Provide the (x, y) coordinate of the cell's center where the given text is located.  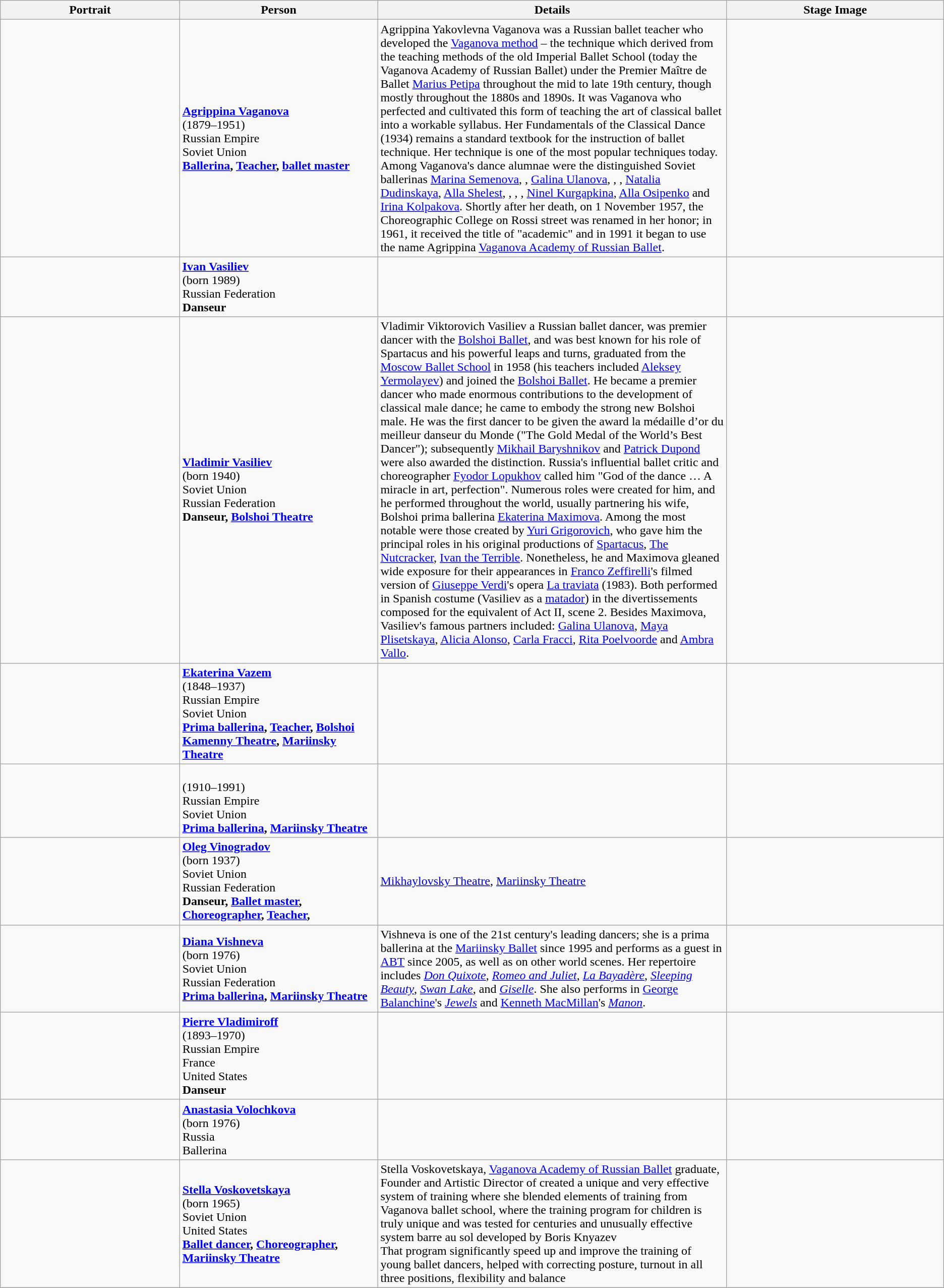
Portrait (90, 10)
Vladimir Vasiliev(born 1940) Soviet Union Russian FederationDanseur, Bolshoi Theatre (278, 490)
Details (552, 10)
Anastasia Volochkova (born 1976)RussiaBallerina (278, 1129)
Ivan Vasiliev (born 1989) Russian FederationDanseur (278, 287)
Agrippina Vaganova(1879–1951)Russian EmpireSoviet UnionBallerina, Teacher, ballet master (278, 138)
Stage Image (835, 10)
Person (278, 10)
Pierre Vladimiroff (1893–1970)Russian EmpireFranceUnited StatesDanseur (278, 1055)
Diana Vishneva(born 1976)Soviet UnionRussian FederationPrima ballerina, Mariinsky Theatre (278, 969)
(1910–1991)Russian Empire Soviet UnionPrima ballerina, Mariinsky Theatre (278, 801)
Ekaterina Vazem(1848–1937)Russian Empire Soviet UnionPrima ballerina, Teacher, Bolshoi Kamenny Theatre, Mariinsky Theatre (278, 713)
Mikhaylovsky Theatre, Mariinsky Theatre (552, 881)
Stella Voskovetskaya(born 1965)Soviet UnionUnited StatesBallet dancer, Choreographer, Mariinsky Theatre (278, 1223)
Oleg Vinogradov(born 1937)Soviet UnionRussian FederationDanseur, Ballet master, Choreographer, Teacher, (278, 881)
